Return (x, y) of the center of cell containing provided text 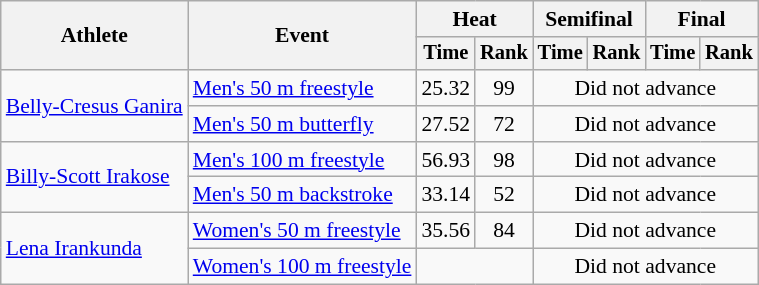
Athlete (94, 36)
33.14 (446, 195)
Final (701, 19)
99 (504, 88)
Men's 100 m freestyle (302, 160)
52 (504, 195)
27.52 (446, 124)
35.56 (446, 231)
Belly-Cresus Ganira (94, 106)
Men's 50 m butterfly (302, 124)
Women's 50 m freestyle (302, 231)
Lena Irankunda (94, 248)
Semifinal (589, 19)
Men's 50 m backstroke (302, 195)
Men's 50 m freestyle (302, 88)
72 (504, 124)
25.32 (446, 88)
Event (302, 36)
Billy-Scott Irakose (94, 178)
Heat (474, 19)
56.93 (446, 160)
Women's 100 m freestyle (302, 267)
84 (504, 231)
98 (504, 160)
